Detect which cell encompasses the target text, then output its [X, Y] center coordinate. 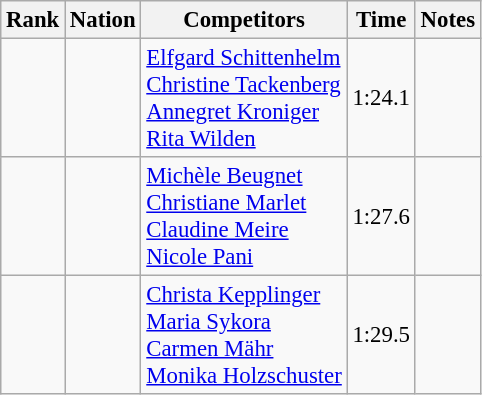
Christa KepplingerMaria SykoraCarmen MährMonika Holzschuster [244, 336]
1:24.1 [381, 98]
Michèle BeugnetChristiane MarletClaudine MeireNicole Pani [244, 216]
Elfgard SchittenhelmChristine TackenbergAnnegret KronigerRita Wilden [244, 98]
Notes [448, 20]
Competitors [244, 20]
1:29.5 [381, 336]
Time [381, 20]
1:27.6 [381, 216]
Nation [103, 20]
Rank [33, 20]
